Locate the cell with the specified text and output its [x, y] center coordinate. 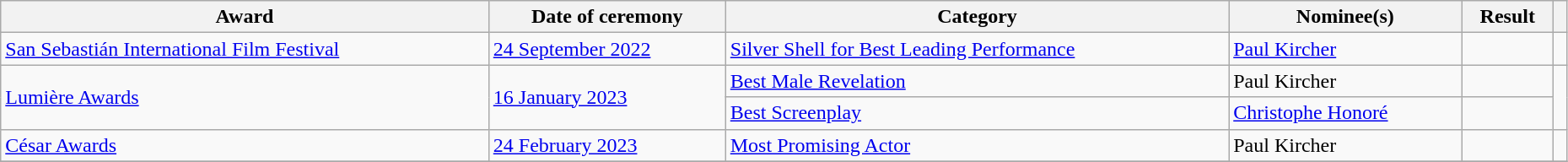
Lumière Awards [245, 97]
24 February 2023 [607, 145]
César Awards [245, 145]
Silver Shell for Best Leading Performance [977, 49]
Award [245, 17]
Most Promising Actor [977, 145]
San Sebastián International Film Festival [245, 49]
Category [977, 17]
Nominee(s) [1345, 17]
Date of ceremony [607, 17]
16 January 2023 [607, 97]
Christophe Honoré [1345, 113]
Result [1508, 17]
Best Male Revelation [977, 81]
24 September 2022 [607, 49]
Best Screenplay [977, 113]
